Detect which cell encompasses the target text, then output its (x, y) center coordinate. 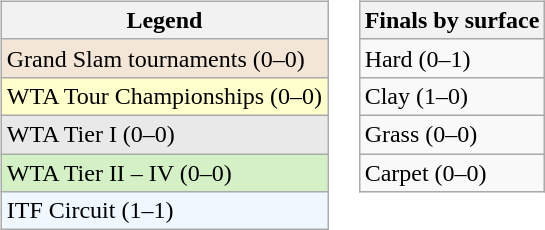
Hard (0–1) (452, 58)
Carpet (0–0) (452, 173)
ITF Circuit (1–1) (164, 211)
Finals by surface (452, 20)
WTA Tier I (0–0) (164, 134)
Legend (164, 20)
Clay (1–0) (452, 96)
WTA Tier II – IV (0–0) (164, 173)
Grass (0–0) (452, 134)
Grand Slam tournaments (0–0) (164, 58)
WTA Tour Championships (0–0) (164, 96)
